Detect which cell encompasses the target text, then output its [X, Y] center coordinate. 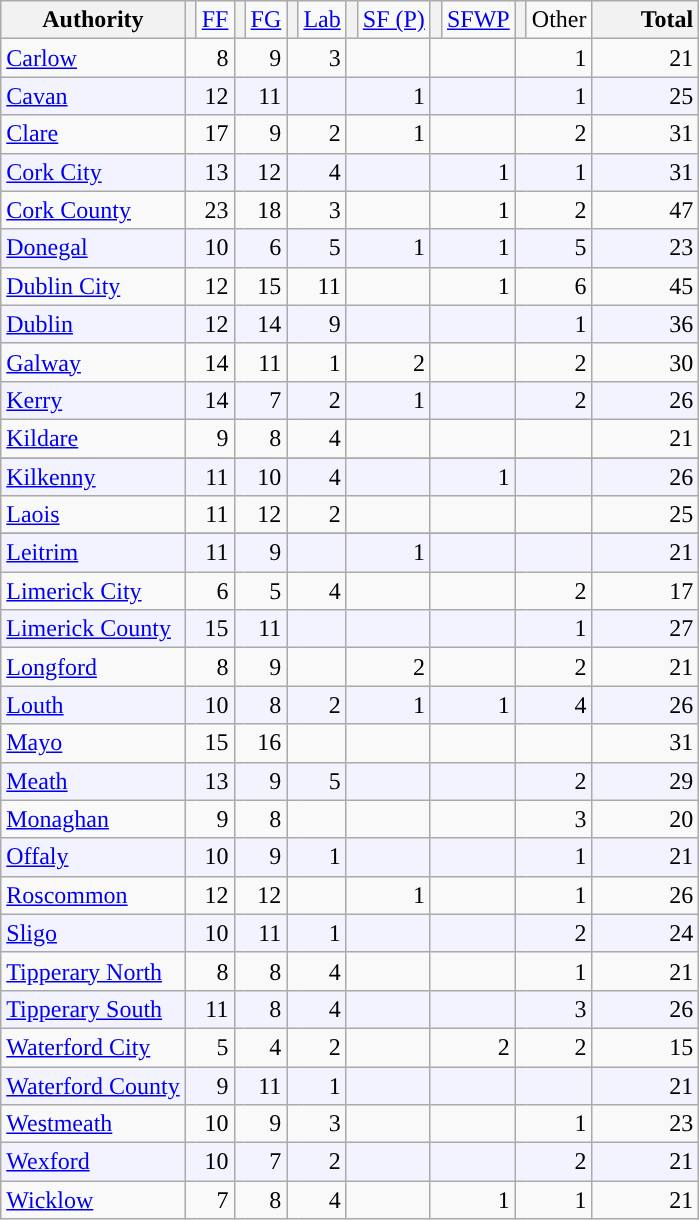
Dublin City [93, 286]
FF [215, 20]
SFWP [478, 20]
Tipperary North [93, 971]
27 [646, 629]
Cavan [93, 96]
Leitrim [93, 553]
Donegal [93, 248]
Offaly [93, 857]
Westmeath [93, 1124]
20 [646, 819]
Mayo [93, 743]
Lab [322, 20]
Waterford County [93, 1085]
16 [260, 743]
Total [646, 20]
36 [646, 324]
FG [266, 20]
Dublin [93, 324]
Laois [93, 515]
Monaghan [93, 819]
Limerick County [93, 629]
Wexford [93, 1162]
30 [646, 362]
Clare [93, 134]
Waterford City [93, 1047]
24 [646, 933]
Authority [93, 20]
Tipperary South [93, 1009]
Roscommon [93, 895]
Kildare [93, 438]
Carlow [93, 58]
Kilkenny [93, 477]
Cork County [93, 210]
Galway [93, 362]
Kerry [93, 400]
Longford [93, 667]
Other [559, 20]
47 [646, 210]
18 [260, 210]
Wicklow [93, 1200]
Meath [93, 781]
Louth [93, 705]
Limerick City [93, 591]
Cork City [93, 172]
Sligo [93, 933]
29 [646, 781]
SF (P) [394, 20]
45 [646, 286]
